For the text-containing cell, return its midpoint in (x, y) coordinate format. 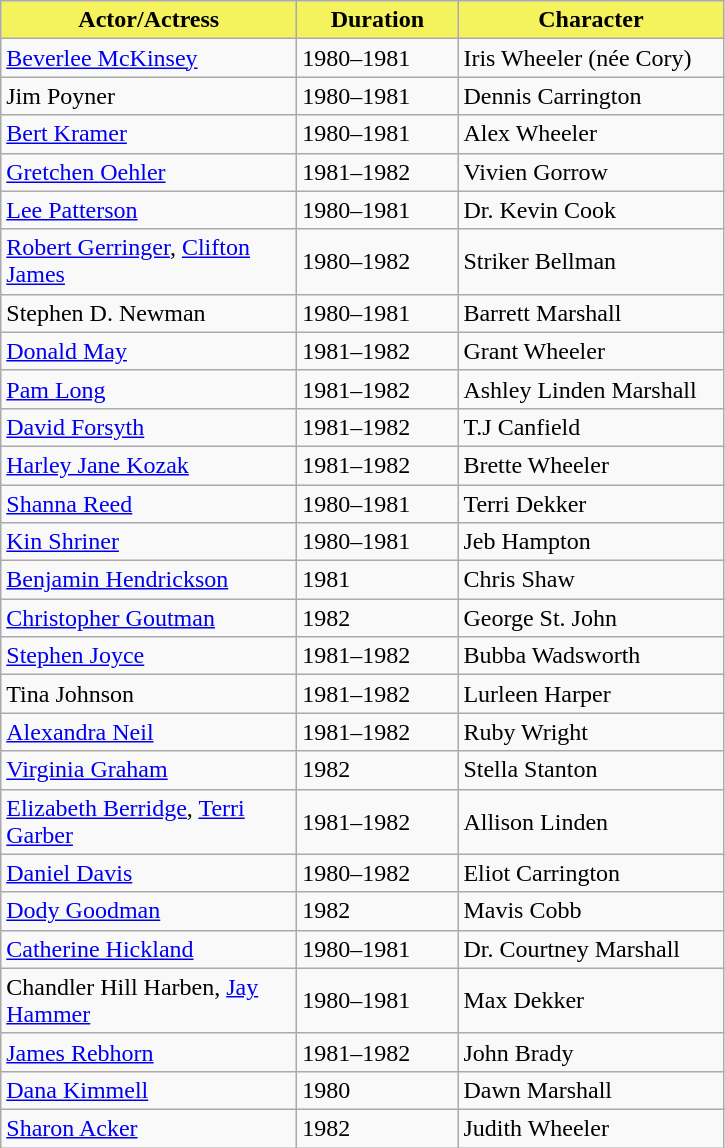
Judith Wheeler (591, 1128)
Beverlee McKinsey (149, 58)
Lee Patterson (149, 210)
Daniel Davis (149, 873)
David Forsyth (149, 427)
Robert Gerringer, Clifton James (149, 262)
Striker Bellman (591, 262)
Dennis Carrington (591, 96)
Tina Johnson (149, 694)
Eliot Carrington (591, 873)
Jim Poyner (149, 96)
Lurleen Harper (591, 694)
Sharon Acker (149, 1128)
Alexandra Neil (149, 732)
Jeb Hampton (591, 542)
Donald May (149, 351)
Stephen D. Newman (149, 313)
Dody Goodman (149, 911)
Mavis Cobb (591, 911)
Vivien Gorrow (591, 172)
Grant Wheeler (591, 351)
Dr. Courtney Marshall (591, 949)
Barrett Marshall (591, 313)
Actor/Actress (149, 20)
Chandler Hill Harben, Jay Hammer (149, 1000)
Stella Stanton (591, 770)
Catherine Hickland (149, 949)
Chris Shaw (591, 580)
Christopher Goutman (149, 618)
Virginia Graham (149, 770)
Dawn Marshall (591, 1090)
Shanna Reed (149, 503)
Dr. Kevin Cook (591, 210)
1981 (378, 580)
1980 (378, 1090)
Ruby Wright (591, 732)
Gretchen Oehler (149, 172)
Ashley Linden Marshall (591, 389)
Duration (378, 20)
Max Dekker (591, 1000)
Iris Wheeler (née Cory) (591, 58)
Dana Kimmell (149, 1090)
Brette Wheeler (591, 465)
James Rebhorn (149, 1052)
Bubba Wadsworth (591, 656)
John Brady (591, 1052)
George St. John (591, 618)
Stephen Joyce (149, 656)
T.J Canfield (591, 427)
Pam Long (149, 389)
Elizabeth Berridge, Terri Garber (149, 822)
Kin Shriner (149, 542)
Character (591, 20)
Terri Dekker (591, 503)
Allison Linden (591, 822)
Alex Wheeler (591, 134)
Harley Jane Kozak (149, 465)
Benjamin Hendrickson (149, 580)
Bert Kramer (149, 134)
